Provide the (x, y) coordinate of the cell's center where the given text is located.  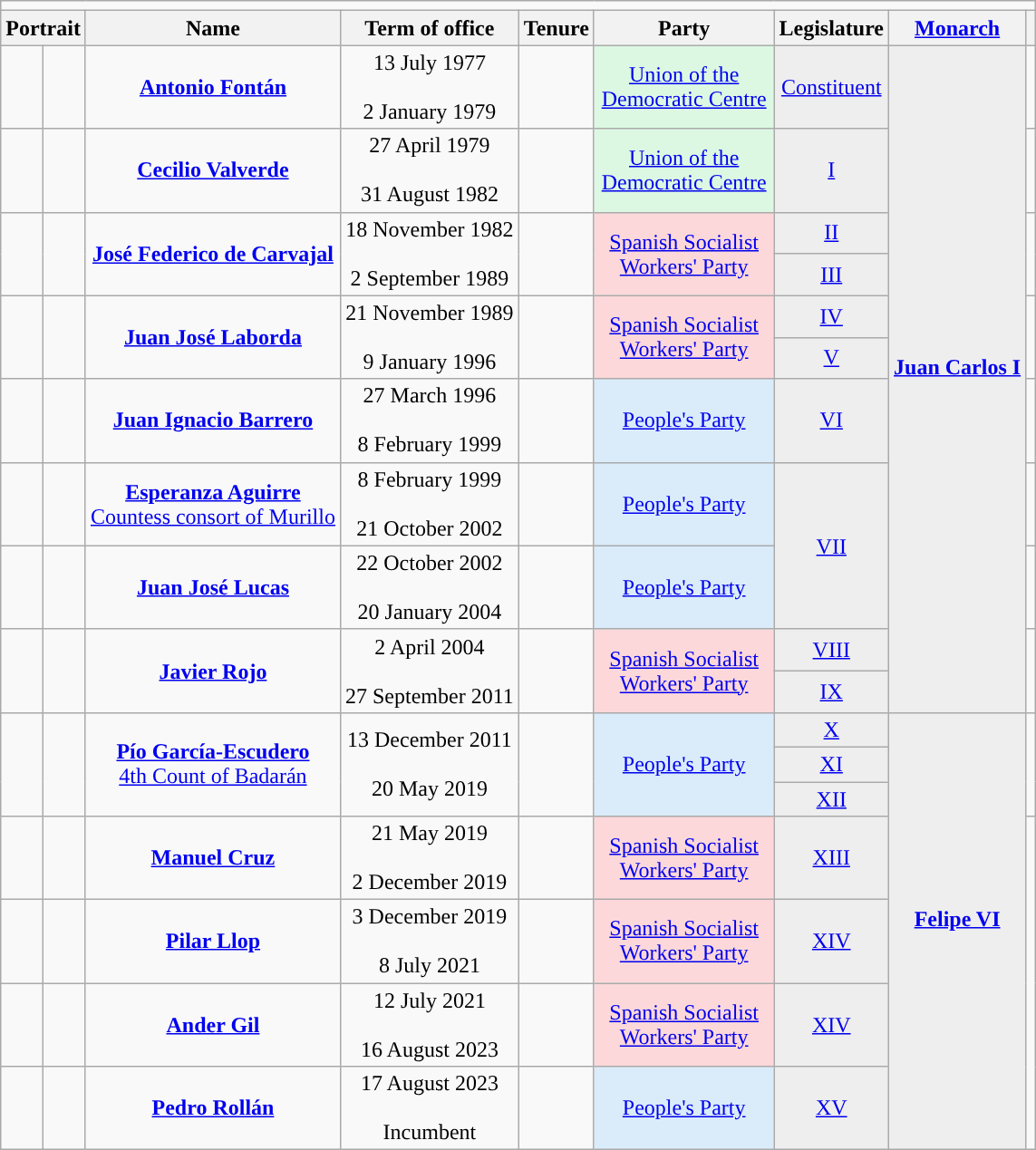
Felipe VI (957, 931)
III (832, 275)
27 April 197931 August 1982 (430, 170)
Constituent (832, 87)
22 October 200220 January 2004 (430, 587)
Name (212, 28)
XV (832, 1108)
Tenure (557, 28)
21 May 20192 December 2019 (430, 858)
17 August 2023Incumbent (430, 1108)
Party (683, 28)
XII (832, 798)
2 April 200427 September 2011 (430, 671)
Javier Rojo (212, 671)
27 March 19968 February 1999 (430, 420)
Antonio Fontán (212, 87)
Juan Carlos I (957, 379)
José Federico de Carvajal (212, 254)
Cecilio Valverde (212, 170)
8 February 199921 October 2002 (430, 504)
Juan José Laborda (212, 337)
V (832, 358)
Juan Ignacio Barrero (212, 420)
VI (832, 420)
Manuel Cruz (212, 858)
18 November 19822 September 1989 (430, 254)
21 November 19899 January 1996 (430, 337)
Legislature (832, 28)
Portrait (44, 28)
IV (832, 316)
3 December 20198 July 2021 (430, 942)
13 July 19772 January 1979 (430, 87)
XIII (832, 858)
Pedro Rollán (212, 1108)
Esperanza AguirreCountess consort of Murillo (212, 504)
Monarch (957, 28)
Term of office (430, 28)
VIII (832, 650)
Pío García-Escudero4th Count of Badarán (212, 764)
IX (832, 691)
Ander Gil (212, 1025)
Pilar Llop (212, 942)
13 December 201120 May 2019 (430, 764)
X (832, 730)
Juan José Lucas (212, 587)
XI (832, 764)
I (832, 170)
II (832, 233)
12 July 202116 August 2023 (430, 1025)
VII (832, 546)
